Identify which cell holds the provided text, then report its (x, y) central coordinate. 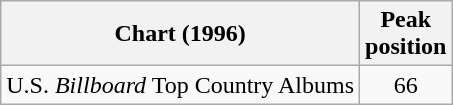
Peakposition (406, 34)
Chart (1996) (180, 34)
U.S. Billboard Top Country Albums (180, 85)
66 (406, 85)
